Return the [x, y] coordinate for the center point of the cell that contains the specified text.  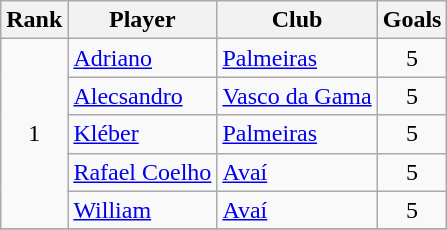
William [142, 210]
Rafael Coelho [142, 172]
Kléber [142, 134]
Vasco da Gama [297, 96]
Club [297, 20]
Goals [412, 20]
Adriano [142, 58]
1 [34, 134]
Alecsandro [142, 96]
Player [142, 20]
Rank [34, 20]
